Output the (X, Y) coordinate of the center of the cell containing the given text.  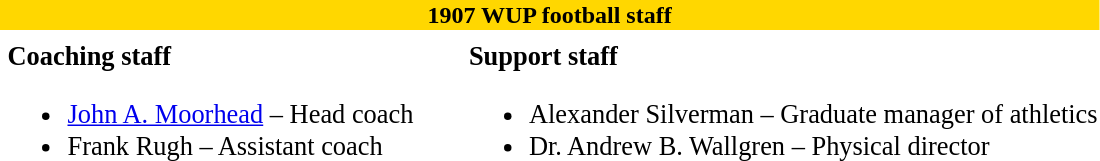
1907 WUP football staff (550, 15)
